Return [X, Y] of the center of cell containing provided text 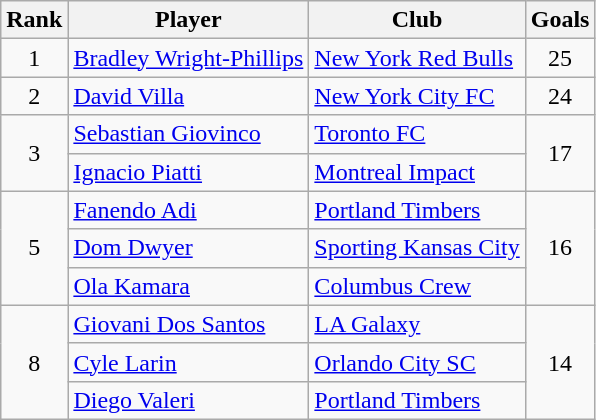
16 [560, 248]
8 [34, 362]
Rank [34, 20]
Orlando City SC [417, 362]
Sebastian Giovinco [188, 134]
Columbus Crew [417, 286]
Montreal Impact [417, 172]
Club [417, 20]
Diego Valeri [188, 400]
Goals [560, 20]
14 [560, 362]
Ignacio Piatti [188, 172]
24 [560, 96]
New York Red Bulls [417, 58]
Fanendo Adi [188, 210]
David Villa [188, 96]
Sporting Kansas City [417, 248]
2 [34, 96]
Ola Kamara [188, 286]
Giovani Dos Santos [188, 324]
5 [34, 248]
Dom Dwyer [188, 248]
Cyle Larin [188, 362]
25 [560, 58]
LA Galaxy [417, 324]
17 [560, 153]
Toronto FC [417, 134]
New York City FC [417, 96]
Player [188, 20]
3 [34, 153]
1 [34, 58]
Bradley Wright-Phillips [188, 58]
